Output the [x, y] coordinate of the center of the cell containing the given text.  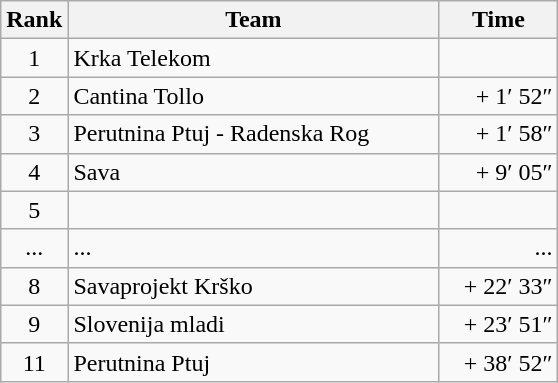
Slovenija mladi [254, 324]
+ 38′ 52″ [498, 362]
+ 9′ 05″ [498, 172]
Sava [254, 172]
3 [34, 134]
8 [34, 286]
Team [254, 20]
+ 22′ 33″ [498, 286]
Cantina Tollo [254, 96]
4 [34, 172]
+ 23′ 51″ [498, 324]
Krka Telekom [254, 58]
1 [34, 58]
Perutnina Ptuj - Radenska Rog [254, 134]
Perutnina Ptuj [254, 362]
9 [34, 324]
5 [34, 210]
+ 1′ 52″ [498, 96]
11 [34, 362]
Time [498, 20]
Savaprojekt Krško [254, 286]
+ 1′ 58″ [498, 134]
2 [34, 96]
Rank [34, 20]
